Provide the [X, Y] coordinate of the cell's center where the given text is located.  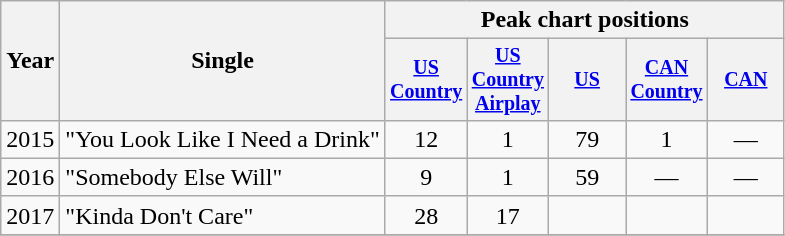
2017 [30, 215]
59 [588, 177]
28 [426, 215]
12 [426, 139]
9 [426, 177]
CAN [746, 80]
CAN Country [667, 80]
US Country Airplay [508, 80]
17 [508, 215]
79 [588, 139]
Peak chart positions [584, 20]
2015 [30, 139]
"Kinda Don't Care" [223, 215]
US [588, 80]
2016 [30, 177]
"You Look Like I Need a Drink" [223, 139]
"Somebody Else Will" [223, 177]
US Country [426, 80]
Single [223, 61]
Year [30, 61]
